Detect which cell encompasses the target text, then output its (X, Y) center coordinate. 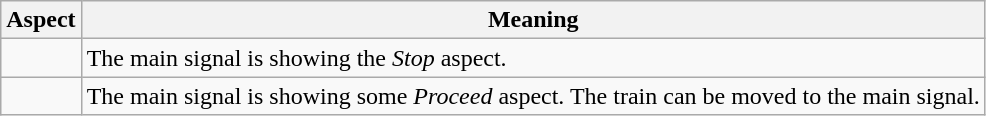
Aspect (41, 20)
The main signal is showing some Proceed aspect. The train can be moved to the main signal. (533, 96)
The main signal is showing the Stop aspect. (533, 58)
Meaning (533, 20)
